Determine the [x, y] coordinate at the center of the cell enclosing the given text.  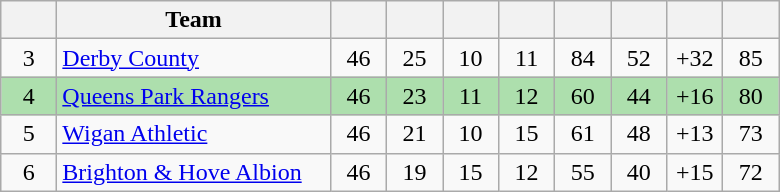
52 [639, 58]
84 [583, 58]
48 [639, 134]
Wigan Athletic [194, 134]
55 [583, 172]
4 [29, 96]
60 [583, 96]
72 [751, 172]
+16 [695, 96]
21 [414, 134]
40 [639, 172]
3 [29, 58]
+32 [695, 58]
Brighton & Hove Albion [194, 172]
+13 [695, 134]
+15 [695, 172]
23 [414, 96]
85 [751, 58]
Derby County [194, 58]
44 [639, 96]
5 [29, 134]
19 [414, 172]
Team [194, 20]
73 [751, 134]
Queens Park Rangers [194, 96]
25 [414, 58]
6 [29, 172]
80 [751, 96]
61 [583, 134]
